Scan for the cell matching the given text and deliver its (X, Y) coordinate at center. 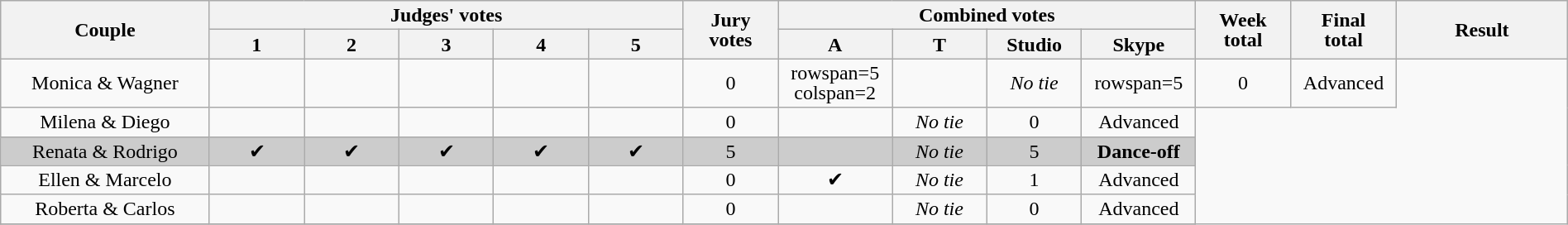
Couple (105, 30)
A (835, 45)
Studio (1034, 45)
4 (541, 45)
rowspan=5 colspan=2 (835, 83)
Renata & Rodrigo (105, 151)
Result (1482, 30)
3 (447, 45)
Milena & Diego (105, 122)
Juryvotes (731, 30)
Finaltotal (1343, 30)
Dance-off (1139, 151)
2 (352, 45)
Weektotal (1244, 30)
Skype (1139, 45)
T (939, 45)
Ellen & Marcelo (105, 180)
rowspan=5 (1139, 83)
Monica & Wagner (105, 83)
Judges' votes (447, 15)
Combined votes (987, 15)
Roberta & Carlos (105, 208)
